Identify which cell holds the provided text, then report its [X, Y] central coordinate. 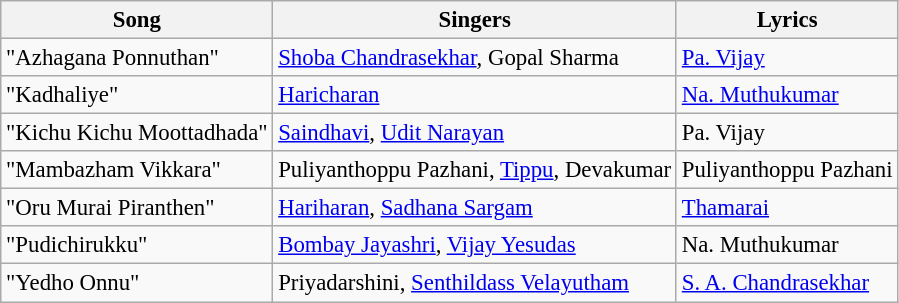
Puliyanthoppu Pazhani, Tippu, Devakumar [475, 170]
"Oru Murai Piranthen" [137, 208]
Bombay Jayashri, Vijay Yesudas [475, 245]
Lyrics [786, 20]
Thamarai [786, 208]
"Yedho Onnu" [137, 283]
"Azhagana Ponnuthan" [137, 58]
Saindhavi, Udit Narayan [475, 133]
"Pudichirukku" [137, 245]
Puliyanthoppu Pazhani [786, 170]
Priyadarshini, Senthildass Velayutham [475, 283]
Song [137, 20]
"Mambazham Vikkara" [137, 170]
Hariharan, Sadhana Sargam [475, 208]
Shoba Chandrasekhar, Gopal Sharma [475, 58]
"Kichu Kichu Moottadhada" [137, 133]
S. A. Chandrasekhar [786, 283]
Haricharan [475, 95]
"Kadhaliye" [137, 95]
Singers [475, 20]
